Output the (X, Y) coordinate of the center of the cell containing the given text.  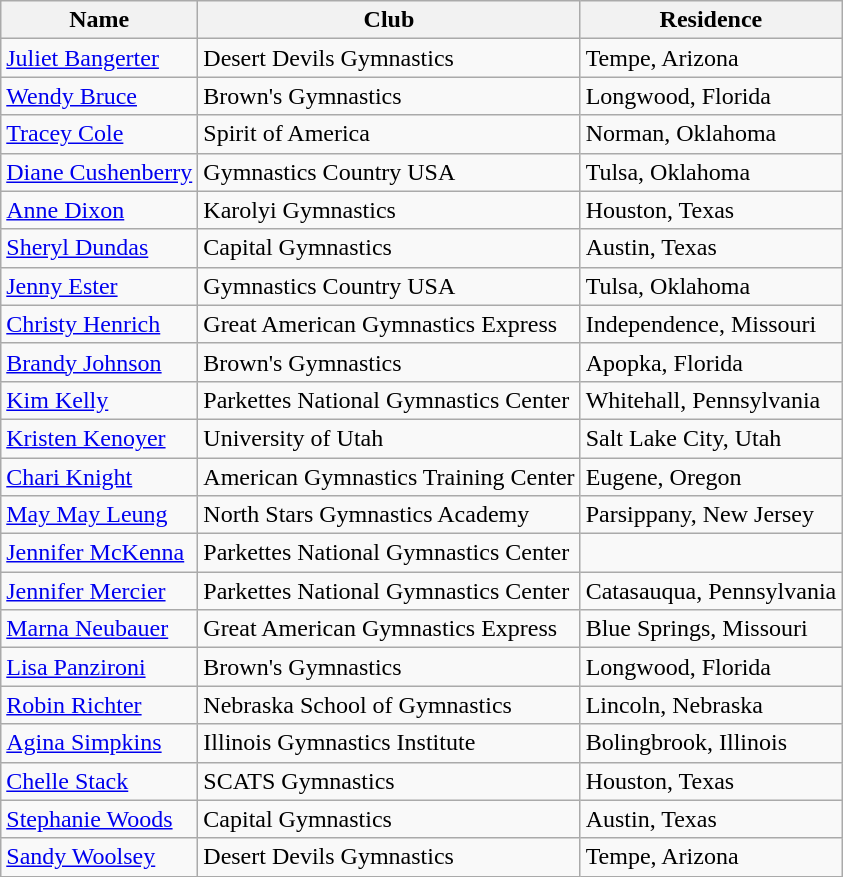
Brandy Johnson (100, 362)
Parsippany, New Jersey (711, 515)
Anne Dixon (100, 210)
American Gymnastics Training Center (389, 477)
Lincoln, Nebraska (711, 705)
Bolingbrook, Illinois (711, 743)
Nebraska School of Gymnastics (389, 705)
Name (100, 20)
Diane Cushenberry (100, 172)
Apopka, Florida (711, 362)
Chelle Stack (100, 781)
SCATS Gymnastics (389, 781)
University of Utah (389, 438)
Residence (711, 20)
Lisa Panzironi (100, 667)
Sandy Woolsey (100, 857)
Club (389, 20)
Kristen Kenoyer (100, 438)
Kim Kelly (100, 400)
Blue Springs, Missouri (711, 629)
Whitehall, Pennsylvania (711, 400)
North Stars Gymnastics Academy (389, 515)
Jennifer Mercier (100, 591)
Christy Henrich (100, 324)
Wendy Bruce (100, 96)
Chari Knight (100, 477)
May May Leung (100, 515)
Salt Lake City, Utah (711, 438)
Robin Richter (100, 705)
Jennifer McKenna (100, 553)
Agina Simpkins (100, 743)
Stephanie Woods (100, 819)
Independence, Missouri (711, 324)
Sheryl Dundas (100, 248)
Norman, Oklahoma (711, 134)
Karolyi Gymnastics (389, 210)
Juliet Bangerter (100, 58)
Tracey Cole (100, 134)
Eugene, Oregon (711, 477)
Illinois Gymnastics Institute (389, 743)
Catasauqua, Pennsylvania (711, 591)
Marna Neubauer (100, 629)
Jenny Ester (100, 286)
Spirit of America (389, 134)
